Return (x, y) of the center of cell containing provided text 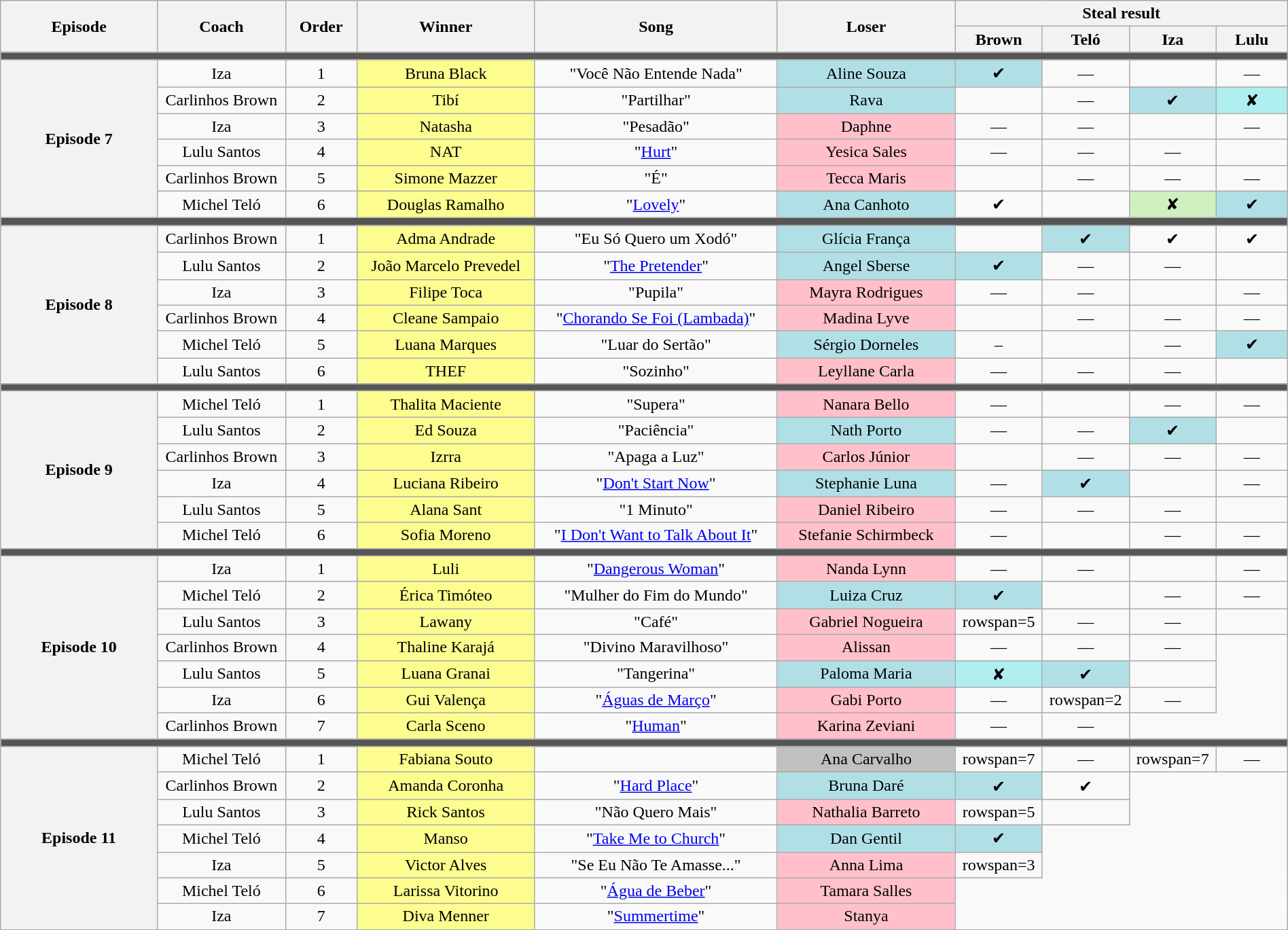
Lulu (1251, 39)
Alissan (866, 647)
"Eu Só Quero um Xodó" (656, 239)
"Lovely" (656, 204)
"Dangerous Woman" (656, 569)
Aline Souza (866, 73)
Stanya (866, 916)
Natasha (446, 126)
Tibí (446, 101)
Paloma Maria (866, 674)
"Partilhar" (656, 101)
Dan Gentil (866, 838)
Gabi Porto (866, 700)
"Don't Start Now" (656, 484)
Manso (446, 838)
"Pesadão" (656, 126)
Nathalia Barreto (866, 812)
Stefanie Schirmbeck (866, 535)
"Paciência" (656, 431)
"Hard Place" (656, 786)
Érica Timóteo (446, 595)
"I Don't Want to Talk About It" (656, 535)
Tecca Maris (866, 178)
"É" (656, 178)
Luciana Ribeiro (446, 484)
Rick Santos (446, 812)
Karina Zeviani (866, 726)
Adma Andrade (446, 239)
"Café" (656, 622)
"Human" (656, 726)
"1 Minuto" (656, 509)
NAT (446, 152)
Steal result (1121, 14)
Luana Granai (446, 674)
"Águas de Março" (656, 700)
Gui Valença (446, 700)
Ed Souza (446, 431)
"Luar do Sertão" (656, 344)
"Tangerina" (656, 674)
Larissa Vitorino (446, 891)
Episode 10 (79, 647)
Nath Porto (866, 431)
"The Pretender" (656, 266)
Angel Sberse (866, 266)
"Supera" (656, 404)
Gabriel Nogueira (866, 622)
Douglas Ramalho (446, 204)
Teló (1086, 39)
Stephanie Luna (866, 484)
Tamara Salles (866, 891)
Simone Mazzer (446, 178)
rowspan=2 (1086, 700)
Episode 11 (79, 838)
Luiza Cruz (866, 595)
Episode (79, 26)
Sofia Moreno (446, 535)
"Mulher do Fim do Mundo" (656, 595)
Filipe Toca (446, 292)
Episode 8 (79, 304)
Anna Lima (866, 865)
"Hurt" (656, 152)
Mayra Rodrigues (866, 292)
Luana Marques (446, 344)
"Divino Maravilhoso" (656, 647)
"Água de Beber" (656, 891)
Brown (999, 39)
rowspan=3 (999, 865)
Ana Canhoto (866, 204)
Bruna Daré (866, 786)
Lawany (446, 622)
Madina Lyve (866, 318)
"Não Quero Mais" (656, 812)
João Marcelo Prevedel (446, 266)
Order (321, 26)
Episode 7 (79, 139)
"Pupila" (656, 292)
Winner (446, 26)
"Sozinho" (656, 371)
Victor Alves (446, 865)
Fabiana Souto (446, 759)
Yesica Sales (866, 152)
Nanara Bello (866, 404)
Leyllane Carla (866, 371)
Carlos Júnior (866, 457)
Rava (866, 101)
– (999, 344)
Song (656, 26)
Alana Sant (446, 509)
Sérgio Dorneles (866, 344)
Daphne (866, 126)
"Apaga a Luz" (656, 457)
"Take Me to Church" (656, 838)
Coach (221, 26)
Cleane Sampaio (446, 318)
Thaline Karajá (446, 647)
Ana Carvalho (866, 759)
Glícia França (866, 239)
Izrra (446, 457)
Loser (866, 26)
Episode 9 (79, 470)
"Você Não Entende Nada" (656, 73)
Bruna Black (446, 73)
THEF (446, 371)
"Chorando Se Foi (Lambada)" (656, 318)
"Se Eu Não Te Amasse..." (656, 865)
Diva Menner (446, 916)
Thalita Maciente (446, 404)
Luli (446, 569)
Amanda Coronha (446, 786)
Carla Sceno (446, 726)
Nanda Lynn (866, 569)
"Summertime" (656, 916)
Daniel Ribeiro (866, 509)
